Capture the cell that displays the provided text and extract its (X, Y) central coordinate. 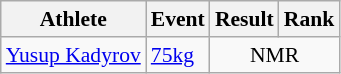
75kg (178, 55)
Rank (310, 19)
Athlete (74, 19)
Result (244, 19)
NMR (274, 55)
Event (178, 19)
Yusup Kadyrov (74, 55)
